Return the [x, y] coordinate for the center point of the cell that contains the specified text.  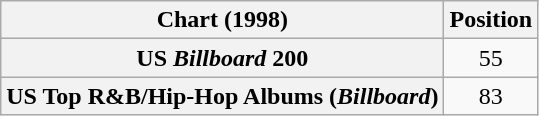
83 [491, 96]
US Top R&B/Hip-Hop Albums (Billboard) [222, 96]
Chart (1998) [222, 20]
55 [491, 58]
Position [491, 20]
US Billboard 200 [222, 58]
